Identify which cell holds the provided text, then report its [x, y] central coordinate. 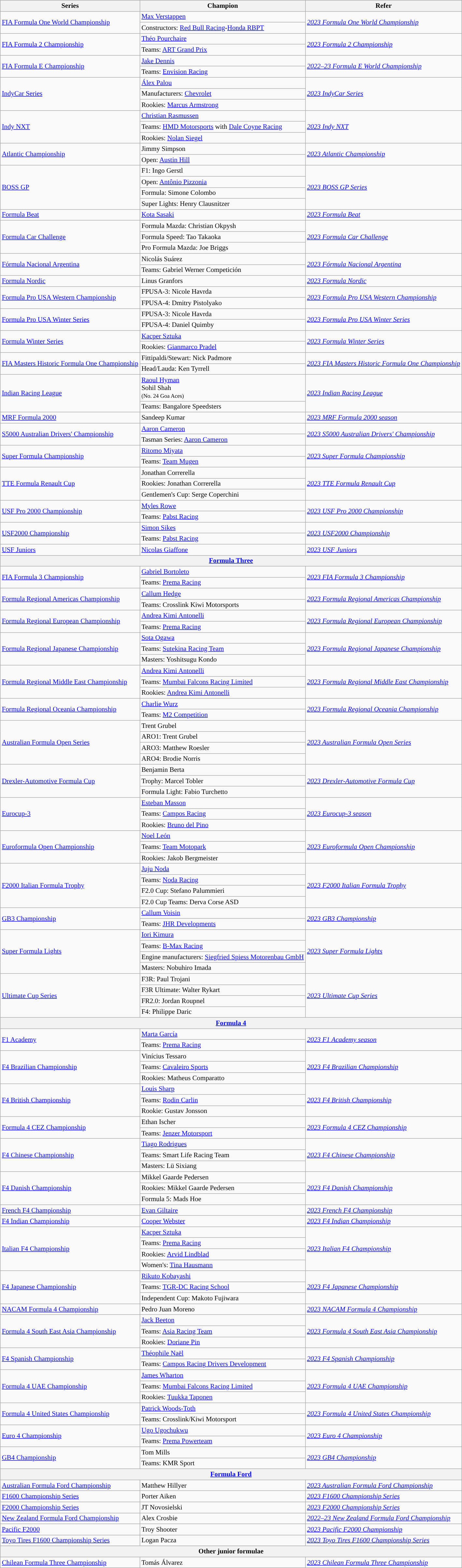
2023 F4 Spanish Championship [384, 1359]
Álex Palou [223, 83]
Rookies: Mikkel Gaarde Pedersen [223, 1188]
Teams: Sutekina Racing Team [223, 649]
USF2000 Championship [70, 533]
2023 Chilean Formula Three Championship [384, 1562]
Rookies: Marcus Armstrong [223, 105]
Mikkel Gaarde Pedersen [223, 1177]
Myles Rowe [223, 506]
Ethan Ischer [223, 1122]
2022–23 New Zealand Formula Ford Championship [384, 1518]
Trent Grubel [223, 726]
Formula Regional Middle East Championship [70, 682]
2023 Formula 4 South East Asia Championship [384, 1331]
Fittipaldi/Stewart: Nick Padmore [223, 358]
Tom Mills [223, 1452]
Nicolás Suárez [223, 259]
ARO1: Trent Grubel [223, 737]
F4 Spanish Championship [70, 1359]
2023 BOSS GP Series [384, 187]
Super Lights: Henry Clausnitzer [223, 204]
Constructors: Red Bull Racing-Honda RBPT [223, 28]
Teams: KMR Sport [223, 1463]
Teams: Noda Racing [223, 880]
FIA Masters Historic Formula One Championship [70, 364]
Ugo Ugochukwu [223, 1430]
Sota Ogawa [223, 638]
Jimmy Simpson [223, 149]
Independent Cup: Makoto Fujiwara [223, 1298]
2023 TTE Formula Renault Cup [384, 484]
F4 Chinese Championship [70, 1155]
Tasman Series: Aaron Cameron [223, 440]
Matthew Hillyer [223, 1485]
Formula Winter Series [70, 342]
Teams: HMD Motorsports with Dale Coyne Racing [223, 127]
Australian Formula Ford Championship [70, 1485]
Max Verstappen [223, 17]
Callum Voisin [223, 913]
Formula Regional Oceania Championship [70, 709]
2023 Formula Nordic [384, 281]
Teams: Smart Life Racing Team [223, 1155]
2023 F4 Chinese Championship [384, 1155]
2023 Australian Formula Open Series [384, 742]
Rookies: Arvid Lindblad [223, 1254]
Formula Three [231, 561]
2023 Indian Racing League [384, 393]
Alex Crosbie [223, 1518]
Linus Granfors [223, 281]
Formula Speed: Tao Takaoka [223, 237]
Eurocup-3 [70, 814]
FR2.0: Jordan Roupnel [223, 1001]
Jake Dennis [223, 61]
Open: Antônio Pizzonia [223, 182]
Kota Sasaki [223, 215]
Callum Hedge [223, 594]
2023 FIA Formula 3 Championship [384, 577]
2023 Italian F4 Championship [384, 1248]
ARO4: Brodie Norris [223, 759]
F1: Ingo Gerstl [223, 171]
Series [70, 6]
Pacific F2000 [70, 1529]
Nicolas Giaffone [223, 550]
Teams: M2 Competition [223, 715]
2023 Eurocup-3 season [384, 814]
Indy NXT [70, 127]
Teams: Crosslink/Kiwi Motorsport [223, 1419]
2023 Formula Regional Americas Championship [384, 599]
2023 USF Pro 2000 Championship [384, 511]
2023 IndyCar Series [384, 94]
F4 Danish Championship [70, 1188]
Théophile Naël [223, 1353]
FPUSA-4: Daniel Quimby [223, 325]
TTE Formula Renault Cup [70, 484]
USF Pro 2000 Championship [70, 511]
2023 F4 Japanese Championship [384, 1287]
Formula Regional Japanese Championship [70, 649]
New Zealand Formula Ford Championship [70, 1518]
2023 GB4 Championship [384, 1458]
NACAM Formula 4 Championship [70, 1309]
Head/Lauda: Ken Tyrrell [223, 369]
F1 Academy [70, 1039]
F4 Brazilian Championship [70, 1067]
Rookies: Nolan Siegel [223, 138]
IndyCar Series [70, 94]
Australian Formula Open Series [70, 742]
2023 Drexler-Automotive Formula Cup [384, 781]
Vinícius Tessaro [223, 1056]
Masters: Lü Sixiang [223, 1166]
F2000 Championship Series [70, 1508]
Formula 4 South East Asia Championship [70, 1331]
FIA Formula 3 Championship [70, 577]
Formula Regional European Championship [70, 621]
ARO3: Matthew Roesler [223, 748]
Raoul Hyman Sohil Shah(No. 24 Goa Aces) [223, 388]
Formula Car Challenge [70, 237]
GB4 Championship [70, 1458]
Indian Racing League [70, 393]
2023 Formula Winter Series [384, 342]
Formula 4 [231, 1023]
2023 Formula Pro USA Western Championship [384, 298]
Louis Sharp [223, 1089]
F2.0 Cup Teams: Derva Corse ASD [223, 902]
Trophy: Marcel Tobler [223, 781]
2023 NACAM Formula 4 Championship [384, 1309]
2023 Formula 4 CEZ Championship [384, 1128]
2023 Formula Regional Oceania Championship [384, 709]
FPUSA-4: Dmitry Pistolyako [223, 303]
Gabriel Bortoleto [223, 572]
Other junior formulae [231, 1551]
2023 USF Juniors [384, 550]
Pedro Juan Moreno [223, 1309]
Porter Aiken [223, 1496]
Jonathan Correrella [223, 473]
S5000 Australian Drivers' Championship [70, 434]
2023 Indy NXT [384, 127]
2023 MRF Formula 2000 season [384, 418]
F1600 Championship Series [70, 1496]
2023 Formula Regional Japanese Championship [384, 649]
Teams: JHR Developments [223, 924]
Aaron Cameron [223, 429]
Jack Beeton [223, 1320]
Rookies: Gianmarco Pradel [223, 347]
2023 F4 Indian Championship [384, 1221]
2023 F2000 Championship Series [384, 1508]
Teams: Jenzer Motorsport [223, 1133]
2023 Toyo Tires F1600 Championship Series [384, 1540]
Champion [223, 6]
Juju Noda [223, 869]
2023 Formula 4 UAE Championship [384, 1386]
2023 S5000 Australian Drivers' Championship [384, 434]
Formula Pro USA Winter Series [70, 319]
Rookies: Andrea Kimi Antonelli [223, 693]
Masters: Nobuhiro Imada [223, 968]
2023 FIA Masters Historic Formula One Championship [384, 364]
Patrick Woods-Toth [223, 1408]
2023 Formula Regional European Championship [384, 621]
Simon Sikes [223, 528]
Rookies: Tuukka Taponen [223, 1397]
Masters: Yoshitsugu Kondo [223, 660]
Formula: Simone Colombo [223, 193]
Open: Austin Hill [223, 160]
F4 Indian Championship [70, 1221]
Logan Pacza [223, 1540]
2023 Formula Car Challenge [384, 237]
Théo Pourchaire [223, 39]
Christian Rasmussen [223, 116]
Formula Nordic [70, 281]
2022–23 Formula E World Championship [384, 66]
2023 F1600 Championship Series [384, 1496]
Rookies: Jonathan Correrella [223, 484]
F2.0 Cup: Stefano Palummieri [223, 891]
Noel León [223, 836]
French F4 Championship [70, 1210]
Teams: Asia Racing Team [223, 1331]
Super Formula Championship [70, 456]
2023 Super Formula Lights [384, 952]
Atlantic Championship [70, 154]
Formula 4 United States Championship [70, 1414]
F4 Japanese Championship [70, 1287]
Benjamin Berta [223, 770]
2023 F2000 Italian Formula Trophy [384, 885]
2023 Pacific F2000 Championship [384, 1529]
Euro 4 Championship [70, 1436]
Teams: Team Motopark [223, 847]
USF Juniors [70, 550]
Refer [384, 6]
Ritomo Miyata [223, 451]
2023 F4 Brazilian Championship [384, 1067]
Drexler-Automotive Formula Cup [70, 781]
2023 USF2000 Championship [384, 533]
Troy Shooter [223, 1529]
Ultimate Cup Series [70, 995]
F3R: Paul Trojani [223, 979]
2023 F4 British Championship [384, 1100]
Iori Kimura [223, 935]
Women's: Tina Hausmann [223, 1265]
Rookies: Jakob Bergmeister [223, 858]
2023 Ultimate Cup Series [384, 995]
Formula 5: Mads Hoe [223, 1199]
2023 Formula Beat [384, 215]
2023 Euroformula Open Championship [384, 847]
Teams: ART Grand Prix [223, 50]
Teams: Bangalore Speedsters [223, 407]
Teams: Prema Powerteam [223, 1441]
Euroformula Open Championship [70, 847]
F2000 Italian Formula Trophy [70, 885]
Formula Beat [70, 215]
FIA Formula 2 Championship [70, 44]
F4 British Championship [70, 1100]
Formula Ford [231, 1474]
Teams: TGR-DC Racing School [223, 1287]
FIA Formula E Championship [70, 66]
Gentlemen's Cup: Serge Coperchini [223, 495]
Esteban Masson [223, 803]
Super Formula Lights [70, 952]
JT Novosielski [223, 1508]
Rookies: Bruno del Pino [223, 825]
F4: Philippe Daric [223, 1012]
Chilean Formula Three Championship [70, 1562]
Engine manufacturers: Siegfried Spiess Motorenbau GmbH [223, 957]
2023 Euro 4 Championship [384, 1436]
FIA Formula One World Championship [70, 22]
Teams: Cavaleiro Sports [223, 1067]
Tiago Rodrigues [223, 1144]
2023 Formula Pro USA Winter Series [384, 319]
Teams: Campos Racing Drivers Development [223, 1364]
Rookies: Matheus Comparatto [223, 1078]
2023 Formula Regional Middle East Championship [384, 682]
2023 GB3 Championship [384, 918]
Rookies: Doriane Pin [223, 1342]
Teams: Gabriel Werner Competición [223, 270]
2023 Fórmula Nacional Argentina [384, 264]
Teams: Campos Racing [223, 814]
Marta García [223, 1034]
Toyo Tires F1600 Championship Series [70, 1540]
James Wharton [223, 1375]
Tomás Álvarez [223, 1562]
Formula 4 UAE Championship [70, 1386]
Fórmula Nacional Argentina [70, 264]
Formula 4 CEZ Championship [70, 1128]
Evan Giltaire [223, 1210]
2023 Super Formula Championship [384, 456]
Teams: Crosslink Kiwi Motorsports [223, 605]
Teams: B-Max Racing [223, 946]
2023 Atlantic Championship [384, 154]
MRF Formula 2000 [70, 418]
2023 F4 Danish Championship [384, 1188]
Pro Formula Mazda: Joe Briggs [223, 248]
2023 Formula 2 Championship [384, 44]
Teams: Team Mugen [223, 462]
Formula Light: Fabio Turchetto [223, 792]
Formula Pro USA Western Championship [70, 298]
Manufacturers: Chevrolet [223, 94]
2023 Formula One World Championship [384, 22]
Teams: Envision Racing [223, 72]
Formula Mazda: Christian Okpysh [223, 226]
2023 Formula 4 United States Championship [384, 1414]
2023 F1 Academy season [384, 1039]
Formula Regional Americas Championship [70, 599]
Cooper Webster [223, 1221]
2023 Australian Formula Ford Championship [384, 1485]
Teams: Rodin Carlin [223, 1100]
Italian F4 Championship [70, 1248]
Sandeep Kumar [223, 418]
GB3 Championship [70, 918]
Charlie Wurz [223, 704]
2023 French F4 Championship [384, 1210]
Rookie: Gustav Jonsson [223, 1111]
Rikuto Kobayashi [223, 1276]
F3R Ultimate: Walter Rykart [223, 990]
BOSS GP [70, 187]
